Extract the (X, Y) coordinate from the center of the cell holding the provided text.  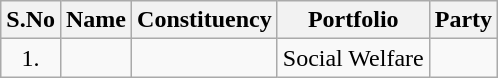
Name (96, 20)
Party (463, 20)
Social Welfare (353, 58)
S.No (31, 20)
Portfolio (353, 20)
Constituency (205, 20)
1. (31, 58)
